Locate the cell with the specified text and output its [x, y] center coordinate. 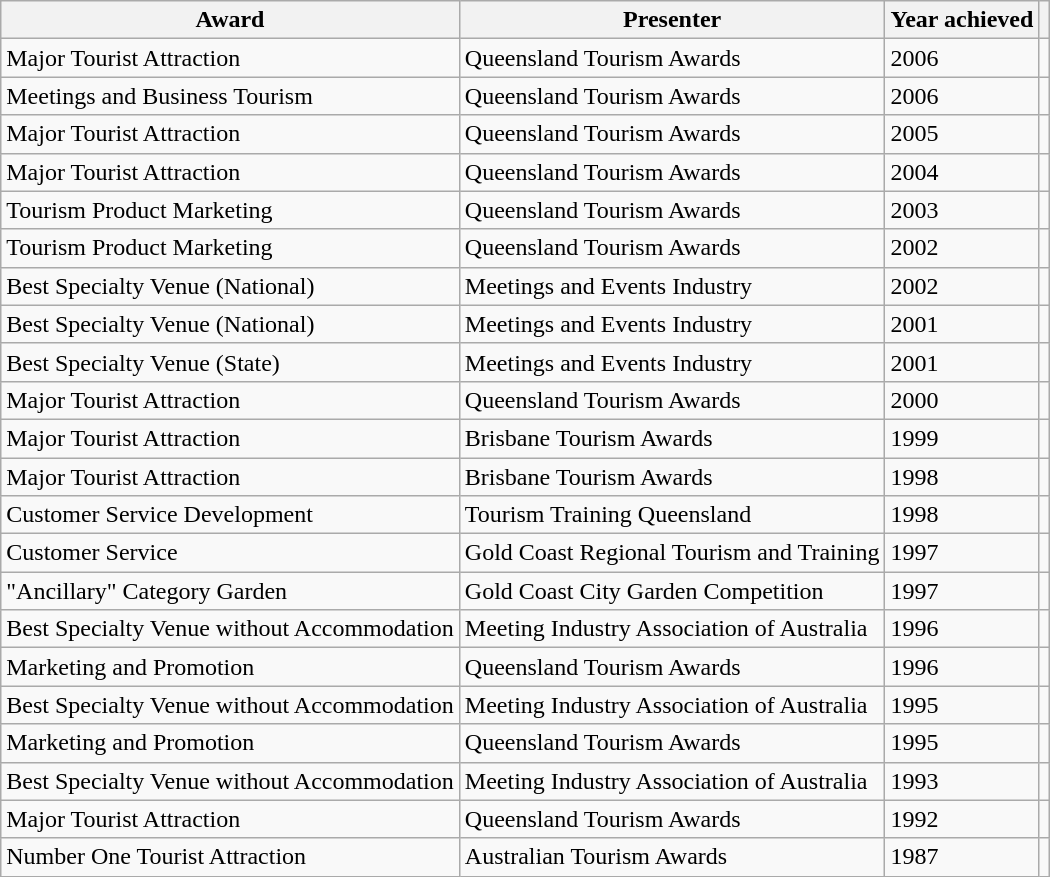
Number One Tourist Attraction [230, 857]
1993 [962, 781]
1987 [962, 857]
Customer Service [230, 553]
2005 [962, 134]
2004 [962, 172]
Presenter [672, 20]
Customer Service Development [230, 515]
Meetings and Business Tourism [230, 96]
Tourism Training Queensland [672, 515]
Gold Coast City Garden Competition [672, 591]
Award [230, 20]
1999 [962, 438]
Best Specialty Venue (State) [230, 362]
1992 [962, 819]
"Ancillary" Category Garden [230, 591]
2000 [962, 400]
2003 [962, 210]
Gold Coast Regional Tourism and Training [672, 553]
Australian Tourism Awards [672, 857]
Year achieved [962, 20]
